Output the (x, y) coordinate of the center of the cell containing the given text.  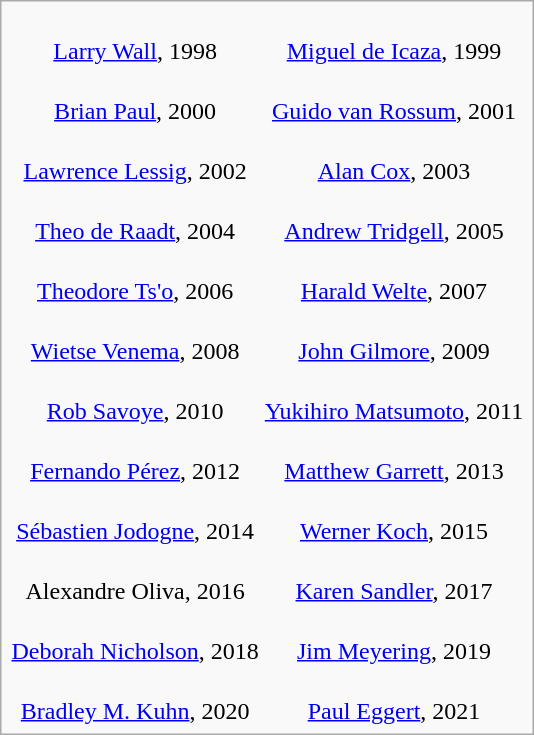
Lawrence Lessig, 2002 (135, 158)
Karen Sandler, 2017 (394, 578)
Matthew Garrett, 2013 (394, 458)
Theo de Raadt, 2004 (135, 218)
Larry Wall, 1998 (135, 38)
John Gilmore, 2009 (394, 338)
Guido van Rossum, 2001 (394, 98)
Brian Paul, 2000 (135, 98)
Deborah Nicholson, 2018 (135, 638)
Jim Meyering, 2019 (394, 638)
Bradley M. Kuhn, 2020 (135, 698)
Paul Eggert, 2021 (394, 698)
Yukihiro Matsumoto, 2011 (394, 398)
Sébastien Jodogne, 2014 (135, 518)
Theodore Ts'o, 2006 (135, 278)
Rob Savoye, 2010 (135, 398)
Alexandre Oliva, 2016 (135, 578)
Wietse Venema, 2008 (135, 338)
Fernando Pérez, 2012 (135, 458)
Alan Cox, 2003 (394, 158)
Miguel de Icaza, 1999 (394, 38)
Andrew Tridgell, 2005 (394, 218)
Werner Koch, 2015 (394, 518)
Harald Welte, 2007 (394, 278)
